Provide the [x, y] coordinate of the cell's center where the given text is located.  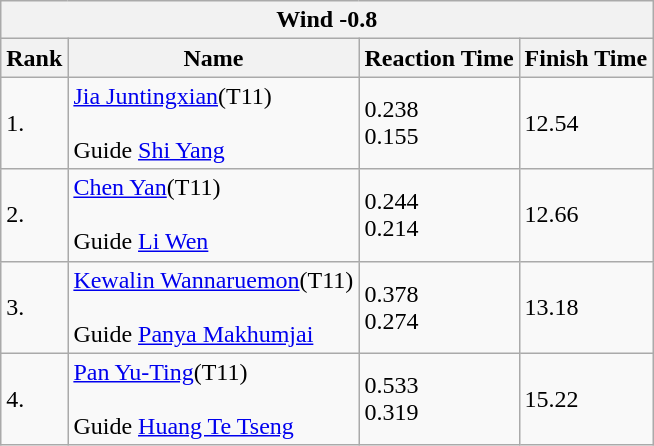
Chen Yan(T11)Guide Li Wen [214, 215]
Jia Juntingxian(T11)Guide Shi Yang [214, 123]
4. [34, 399]
Finish Time [586, 58]
Name [214, 58]
1. [34, 123]
12.66 [586, 215]
2. [34, 215]
0.3780.274 [439, 307]
13.18 [586, 307]
Wind -0.8 [327, 20]
Reaction Time [439, 58]
3. [34, 307]
12.54 [586, 123]
0.2440.214 [439, 215]
0.2380.155 [439, 123]
Rank [34, 58]
0.5330.319 [439, 399]
15.22 [586, 399]
Pan Yu-Ting(T11)Guide Huang Te Tseng [214, 399]
Kewalin Wannaruemon(T11)Guide Panya Makhumjai [214, 307]
